Output the [X, Y] coordinate of the center of the cell containing the given text.  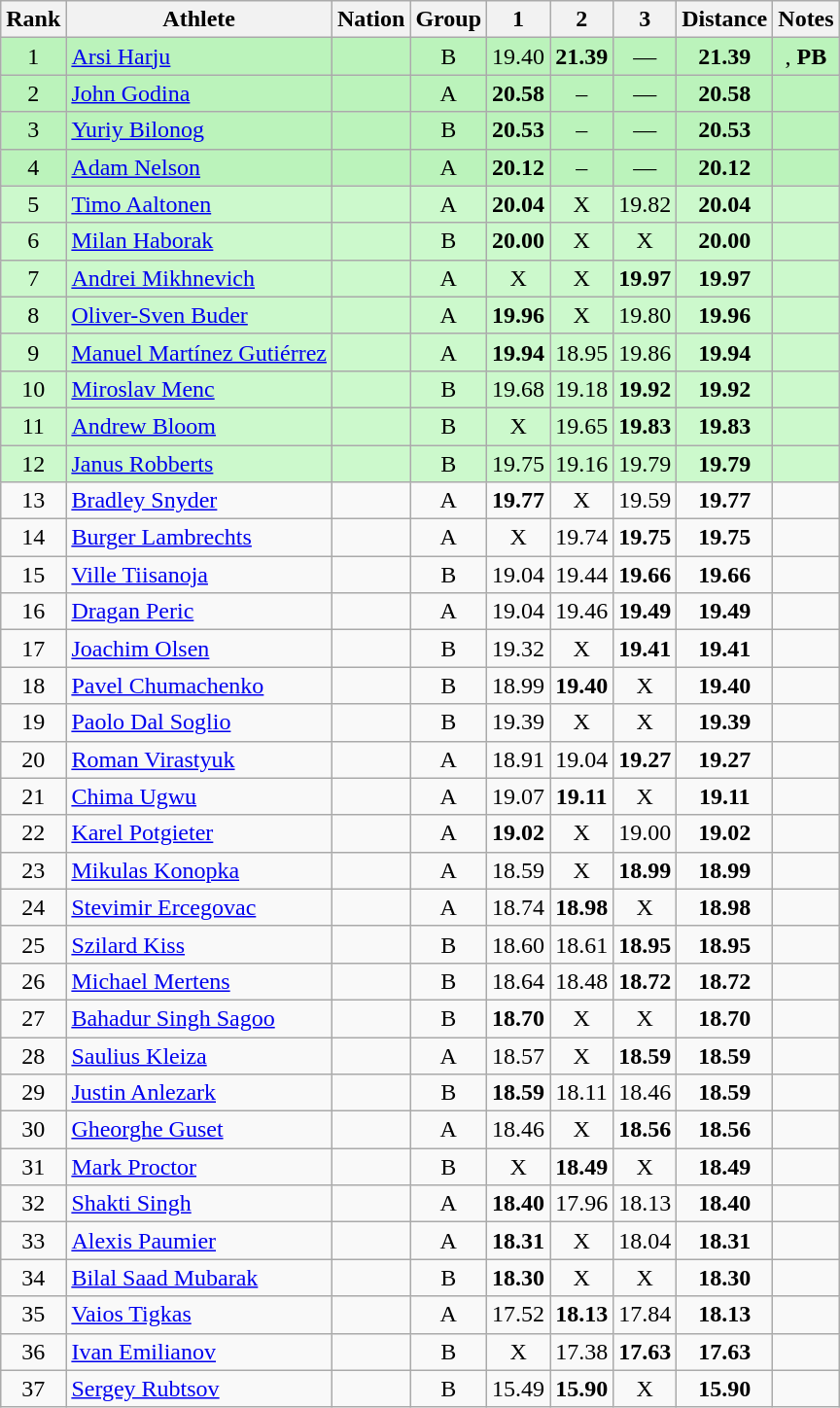
19.00 [646, 833]
Janus Robberts [199, 464]
7 [33, 278]
Karel Potgieter [199, 833]
29 [33, 1093]
Mark Proctor [199, 1167]
Shakti Singh [199, 1204]
17.96 [581, 1204]
15.49 [519, 1389]
10 [33, 389]
Roman Virastyuk [199, 759]
32 [33, 1204]
Joachim Olsen [199, 649]
Paolo Dal Soglio [199, 722]
18.04 [646, 1241]
19.46 [581, 612]
18.91 [519, 759]
23 [33, 870]
Sergey Rubtsov [199, 1389]
Manuel Martínez Gutiérrez [199, 352]
Justin Anlezark [199, 1093]
16 [33, 612]
18.74 [519, 907]
Vaios Tigkas [199, 1315]
19.32 [519, 649]
Athlete [199, 19]
18.57 [519, 1055]
27 [33, 1018]
19 [33, 722]
30 [33, 1130]
18.64 [519, 981]
26 [33, 981]
Michael Mertens [199, 981]
Ivan Emilianov [199, 1352]
Ville Tiisanoja [199, 575]
4 [33, 167]
Nation [370, 19]
Andrew Bloom [199, 426]
35 [33, 1315]
Miroslav Menc [199, 389]
Distance [725, 19]
21 [33, 796]
19.18 [581, 389]
8 [33, 315]
19.44 [581, 575]
Saulius Kleiza [199, 1055]
Mikulas Konopka [199, 870]
13 [33, 501]
Bradley Snyder [199, 501]
18.48 [581, 981]
Rank [33, 19]
17.52 [519, 1315]
33 [33, 1241]
34 [33, 1278]
Bahadur Singh Sagoo [199, 1018]
Yuriy Bilonog [199, 130]
Group [449, 19]
18.61 [581, 944]
25 [33, 944]
17 [33, 649]
19.68 [519, 389]
Chima Ugwu [199, 796]
19.80 [646, 315]
Stevimir Ercegovac [199, 907]
John Godina [199, 93]
11 [33, 426]
15 [33, 575]
19.74 [581, 538]
Oliver-Sven Buder [199, 315]
Bilal Saad Mubarak [199, 1278]
28 [33, 1055]
Burger Lambrechts [199, 538]
Gheorghe Guset [199, 1130]
14 [33, 538]
Arsi Harju [199, 56]
17.38 [581, 1352]
Notes [806, 19]
19.59 [646, 501]
18.11 [581, 1093]
37 [33, 1389]
6 [33, 241]
19.86 [646, 352]
Szilard Kiss [199, 944]
Dragan Peric [199, 612]
20 [33, 759]
9 [33, 352]
19.16 [581, 464]
19.07 [519, 796]
36 [33, 1352]
22 [33, 833]
18.60 [519, 944]
Pavel Chumachenko [199, 686]
31 [33, 1167]
12 [33, 464]
Timo Aaltonen [199, 204]
24 [33, 907]
19.82 [646, 204]
Milan Haborak [199, 241]
5 [33, 204]
18 [33, 686]
Adam Nelson [199, 167]
Andrei Mikhnevich [199, 278]
, PB [806, 56]
17.84 [646, 1315]
Alexis Paumier [199, 1241]
19.65 [581, 426]
